From the cell containing the given text, extract its center point as [x, y] coordinate. 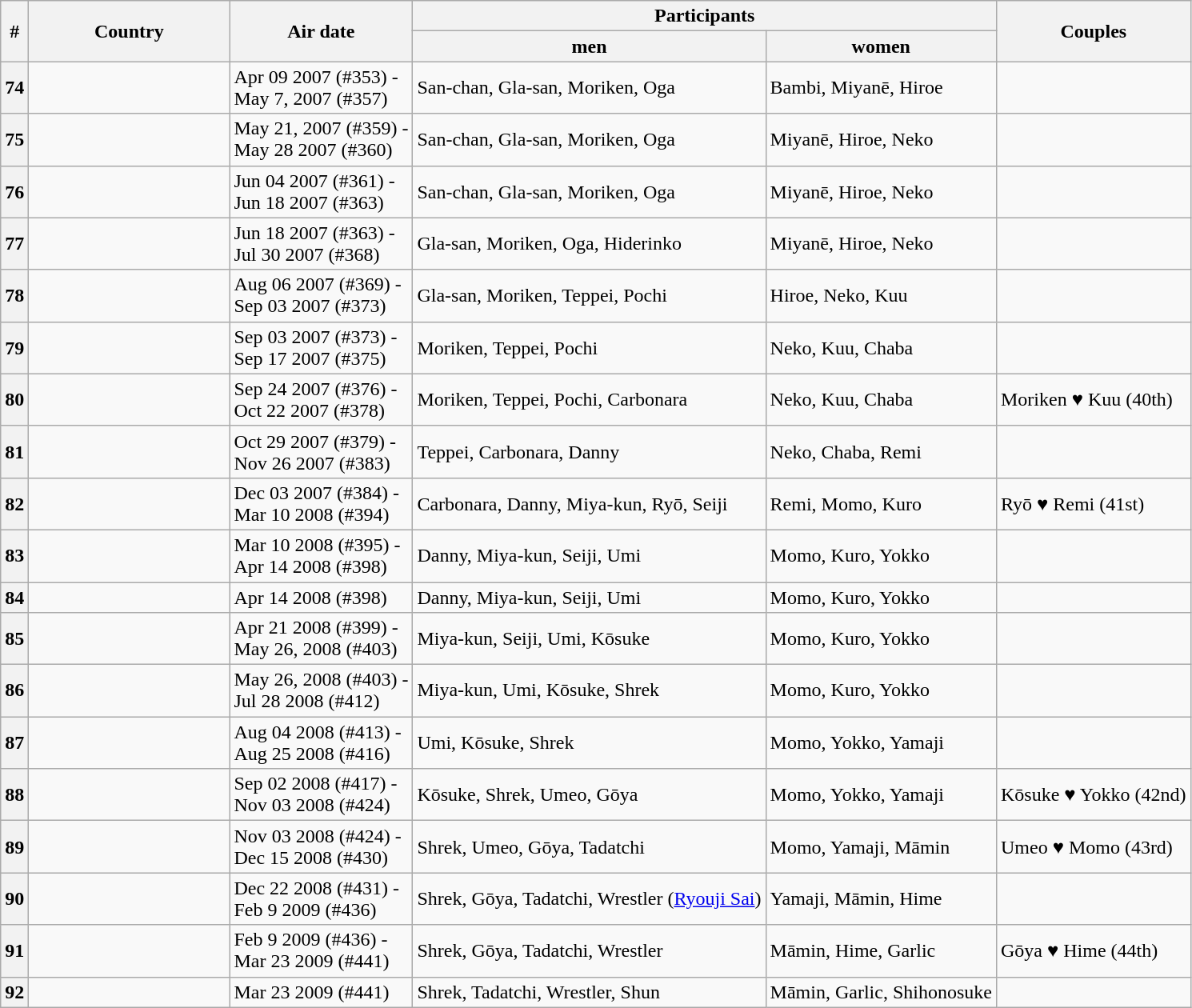
Apr 14 2008 (#398) [322, 598]
91 [14, 950]
Aug 04 2008 (#413) -Aug 25 2008 (#416) [322, 742]
90 [14, 899]
Miya-kun, Seiji, Umi, Kōsuke [589, 638]
Dec 22 2008 (#431) -Feb 9 2009 (#436) [322, 899]
Sep 24 2007 (#376) -Oct 22 2007 (#378) [322, 400]
82 [14, 504]
Dec 03 2007 (#384) -Mar 10 2008 (#394) [322, 504]
81 [14, 451]
Māmin, Garlic, Shihonosuke [881, 992]
Mar 23 2009 (#441) [322, 992]
Moriken, Teppei, Pochi, Carbonara [589, 400]
Shrek, Gōya, Tadatchi, Wrestler (Ryouji Sai) [589, 899]
77 [14, 243]
Jun 18 2007 (#363) -Jul 30 2007 (#368) [322, 243]
Hiroe, Neko, Kuu [881, 296]
Participants [705, 16]
84 [14, 598]
Shrek, Umeo, Gōya, Tadatchi [589, 846]
Shrek, Gōya, Tadatchi, Wrestler [589, 950]
Umeo ♥ Momo (43rd) [1093, 846]
women [881, 46]
Moriken ♥ Kuu (40th) [1093, 400]
May 26, 2008 (#403) -Jul 28 2008 (#412) [322, 691]
76 [14, 192]
Bambi, Miyanē, Hiroe [881, 88]
Jun 04 2007 (#361) -Jun 18 2007 (#363) [322, 192]
79 [14, 347]
# [14, 31]
May 21, 2007 (#359) -May 28 2007 (#360) [322, 139]
78 [14, 296]
Couples [1093, 31]
Air date [322, 31]
89 [14, 846]
Gōya ♥ Hime (44th) [1093, 950]
85 [14, 638]
Feb 9 2009 (#436) -Mar 23 2009 (#441) [322, 950]
Remi, Momo, Kuro [881, 504]
Gla-san, Moriken, Oga, Hiderinko [589, 243]
Sep 02 2008 (#417) -Nov 03 2008 (#424) [322, 795]
Country [130, 31]
Apr 21 2008 (#399) -May 26, 2008 (#403) [322, 638]
83 [14, 555]
80 [14, 400]
86 [14, 691]
Kōsuke ♥ Yokko (42nd) [1093, 795]
Mar 10 2008 (#395) -Apr 14 2008 (#398) [322, 555]
Momo, Yamaji, Māmin [881, 846]
Ryō ♥ Remi (41st) [1093, 504]
Neko, Chaba, Remi [881, 451]
men [589, 46]
Oct 29 2007 (#379) -Nov 26 2007 (#383) [322, 451]
Sep 03 2007 (#373) -Sep 17 2007 (#375) [322, 347]
Teppei, Carbonara, Danny [589, 451]
75 [14, 139]
Kōsuke, Shrek, Umeo, Gōya [589, 795]
Umi, Kōsuke, Shrek [589, 742]
87 [14, 742]
Gla-san, Moriken, Teppei, Pochi [589, 296]
Miya-kun, Umi, Kōsuke, Shrek [589, 691]
Māmin, Hime, Garlic [881, 950]
Moriken, Teppei, Pochi [589, 347]
92 [14, 992]
Aug 06 2007 (#369) -Sep 03 2007 (#373) [322, 296]
Apr 09 2007 (#353) -May 7, 2007 (#357) [322, 88]
88 [14, 795]
Carbonara, Danny, Miya-kun, Ryō, Seiji [589, 504]
Shrek, Tadatchi, Wrestler, Shun [589, 992]
74 [14, 88]
Nov 03 2008 (#424) -Dec 15 2008 (#430) [322, 846]
Yamaji, Māmin, Hime [881, 899]
